Detect which cell encompasses the target text, then output its (x, y) center coordinate. 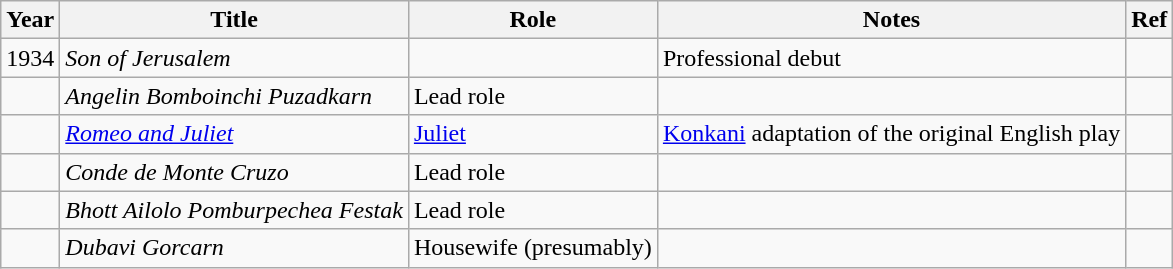
Son of Jerusalem (234, 58)
Role (532, 20)
Dubavi Gorcarn (234, 248)
Notes (891, 20)
Juliet (532, 134)
Bhott Ailolo Pomburpechea Festak (234, 210)
Professional debut (891, 58)
Angelin Bomboinchi Puzadkarn (234, 96)
Housewife (presumably) (532, 248)
Konkani adaptation of the original English play (891, 134)
Year (30, 20)
1934 (30, 58)
Romeo and Juliet (234, 134)
Conde de Monte Cruzo (234, 172)
Title (234, 20)
Ref (1150, 20)
